Detect which cell encompasses the target text, then output its [X, Y] center coordinate. 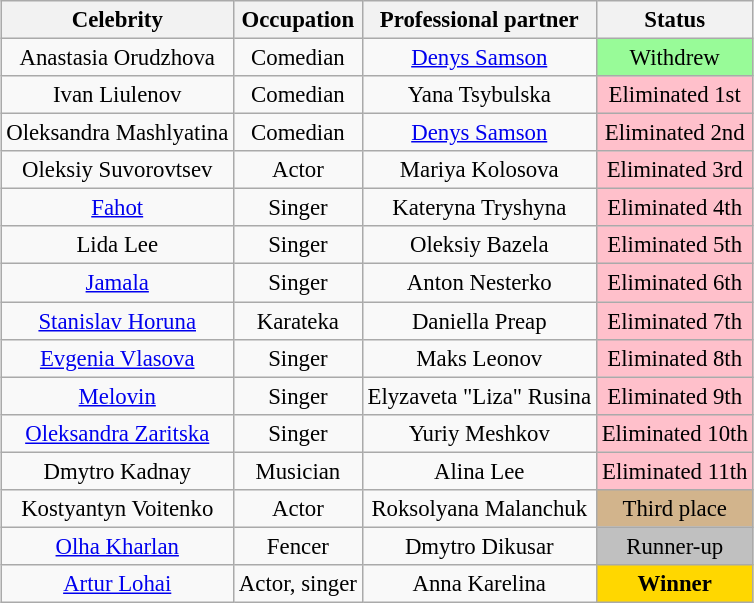
Yana Tsybulska [479, 95]
Eliminated 6th [674, 283]
Occupation [298, 20]
Anna Karelina [479, 584]
Status [674, 20]
Stanislav Horuna [118, 321]
Eliminated 9th [674, 396]
Runner-up [674, 546]
Eliminated 3rd [674, 170]
Fencer [298, 546]
Eliminated 4th [674, 208]
Oleksiy Bazela [479, 245]
Professional partner [479, 20]
Yuriy Meshkov [479, 433]
Evgenia Vlasova [118, 358]
Fahot [118, 208]
Maks Leonov [479, 358]
Karateka [298, 321]
Dmytro Kadnay [118, 471]
Eliminated 1st [674, 95]
Dmytro Dikusar [479, 546]
Withdrew [674, 57]
Eliminated 8th [674, 358]
Roksolyana Malanchuk [479, 508]
Eliminated 11th [674, 471]
Eliminated 2nd [674, 133]
Third place [674, 508]
Anton Nesterko [479, 283]
Artur Lohai [118, 584]
Lida Lee [118, 245]
Anastasia Orudzhova [118, 57]
Actor, singer [298, 584]
Mariya Kolosova [479, 170]
Melovin [118, 396]
Ivan Liulenov [118, 95]
Olha Kharlan [118, 546]
Oleksiy Suvorovtsev [118, 170]
Eliminated 7th [674, 321]
Winner [674, 584]
Kateryna Tryshyna [479, 208]
Oleksandra Zaritska [118, 433]
Eliminated 5th [674, 245]
Musician [298, 471]
Daniella Preap [479, 321]
Celebrity [118, 20]
Oleksandra Mashlyatina [118, 133]
Jamala [118, 283]
Alina Lee [479, 471]
Elyzaveta "Liza" Rusina [479, 396]
Eliminated 10th [674, 433]
Kostyantyn Voitenko [118, 508]
